Determine the [x, y] coordinate at the center of the cell enclosing the given text.  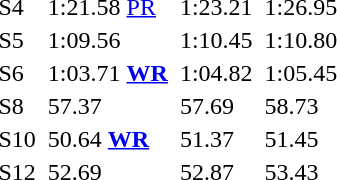
1:10.45 [216, 40]
1:03.71 WR [108, 73]
57.37 [108, 106]
1:09.56 [108, 40]
51.37 [216, 139]
1:04.82 [216, 73]
50.64 WR [108, 139]
57.69 [216, 106]
